For the text-containing cell, return its midpoint in [x, y] coordinate format. 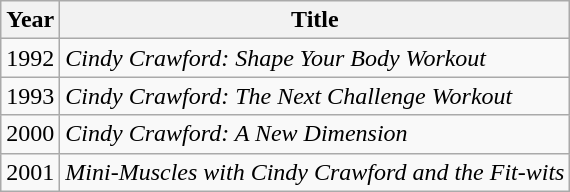
1992 [30, 58]
Year [30, 20]
Mini-Muscles with Cindy Crawford and the Fit-wits [315, 172]
2000 [30, 134]
2001 [30, 172]
Cindy Crawford: Shape Your Body Workout [315, 58]
1993 [30, 96]
Cindy Crawford: The Next Challenge Workout [315, 96]
Title [315, 20]
Cindy Crawford: A New Dimension [315, 134]
